Provide the (X, Y) coordinate of the cell's center where the given text is located.  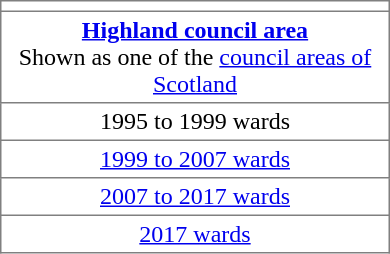
1995 to 1999 wards (195, 122)
1999 to 2007 wards (195, 159)
Highland council area Shown as one of the council areas of Scotland (195, 57)
2007 to 2017 wards (195, 197)
2017 wards (195, 234)
